Extract the [X, Y] coordinate from the center of the cell holding the provided text.  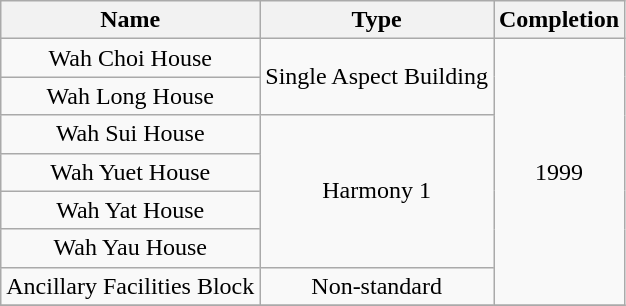
Wah Yuet House [130, 172]
Name [130, 20]
Single Aspect Building [377, 77]
1999 [560, 172]
Wah Choi House [130, 58]
Completion [560, 20]
Harmony 1 [377, 191]
Wah Long House [130, 96]
Type [377, 20]
Wah Sui House [130, 134]
Non-standard [377, 286]
Ancillary Facilities Block [130, 286]
Wah Yau House [130, 248]
Wah Yat House [130, 210]
